Identify which cell holds the provided text, then report its [X, Y] central coordinate. 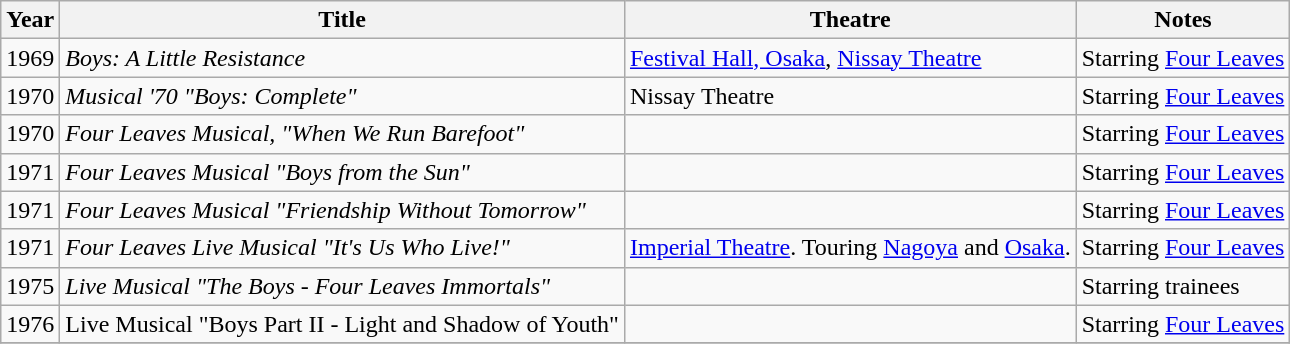
Year [30, 20]
Boys: A Little Resistance [342, 58]
Festival Hall, Osaka, Nissay Theatre [850, 58]
Starring trainees [1183, 286]
Imperial Theatre. Touring Nagoya and Osaka. [850, 248]
1969 [30, 58]
Notes [1183, 20]
Four Leaves Musical "Friendship Without Tomorrow" [342, 210]
Live Musical "The Boys - Four Leaves Immortals" [342, 286]
1976 [30, 324]
Four Leaves Musical, "When We Run Barefoot" [342, 134]
1975 [30, 286]
Musical '70 "Boys: Complete" [342, 96]
Title [342, 20]
Four Leaves Musical "Boys from the Sun" [342, 172]
Theatre [850, 20]
Live Musical "Boys Part II - Light and Shadow of Youth" [342, 324]
Nissay Theatre [850, 96]
Four Leaves Live Musical "It's Us Who Live!" [342, 248]
